Identify which cell holds the provided text, then report its (x, y) central coordinate. 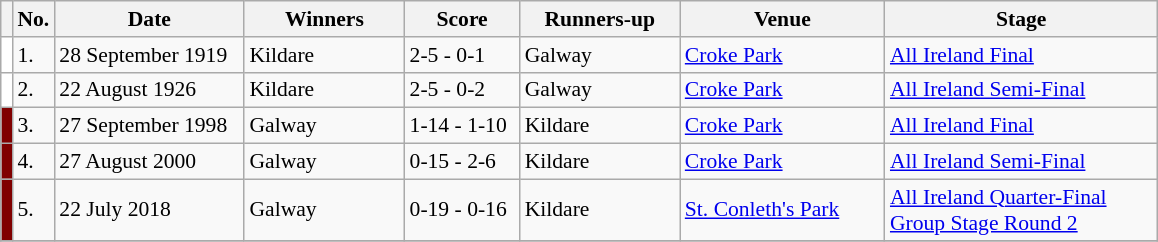
2. (33, 90)
5. (33, 210)
1-14 - 1-10 (462, 126)
Runners-up (600, 19)
Venue (782, 19)
St. Conleth's Park (782, 210)
27 September 1998 (149, 126)
1. (33, 55)
27 August 2000 (149, 162)
2-5 - 0-1 (462, 55)
0-19 - 0-16 (462, 210)
4. (33, 162)
Winners (324, 19)
2-5 - 0-2 (462, 90)
No. (33, 19)
Date (149, 19)
Stage (1022, 19)
28 September 1919 (149, 55)
22 July 2018 (149, 210)
3. (33, 126)
Score (462, 19)
All Ireland Quarter-Final Group Stage Round 2 (1022, 210)
22 August 1926 (149, 90)
0-15 - 2-6 (462, 162)
